For the text-containing cell, return its midpoint in [x, y] coordinate format. 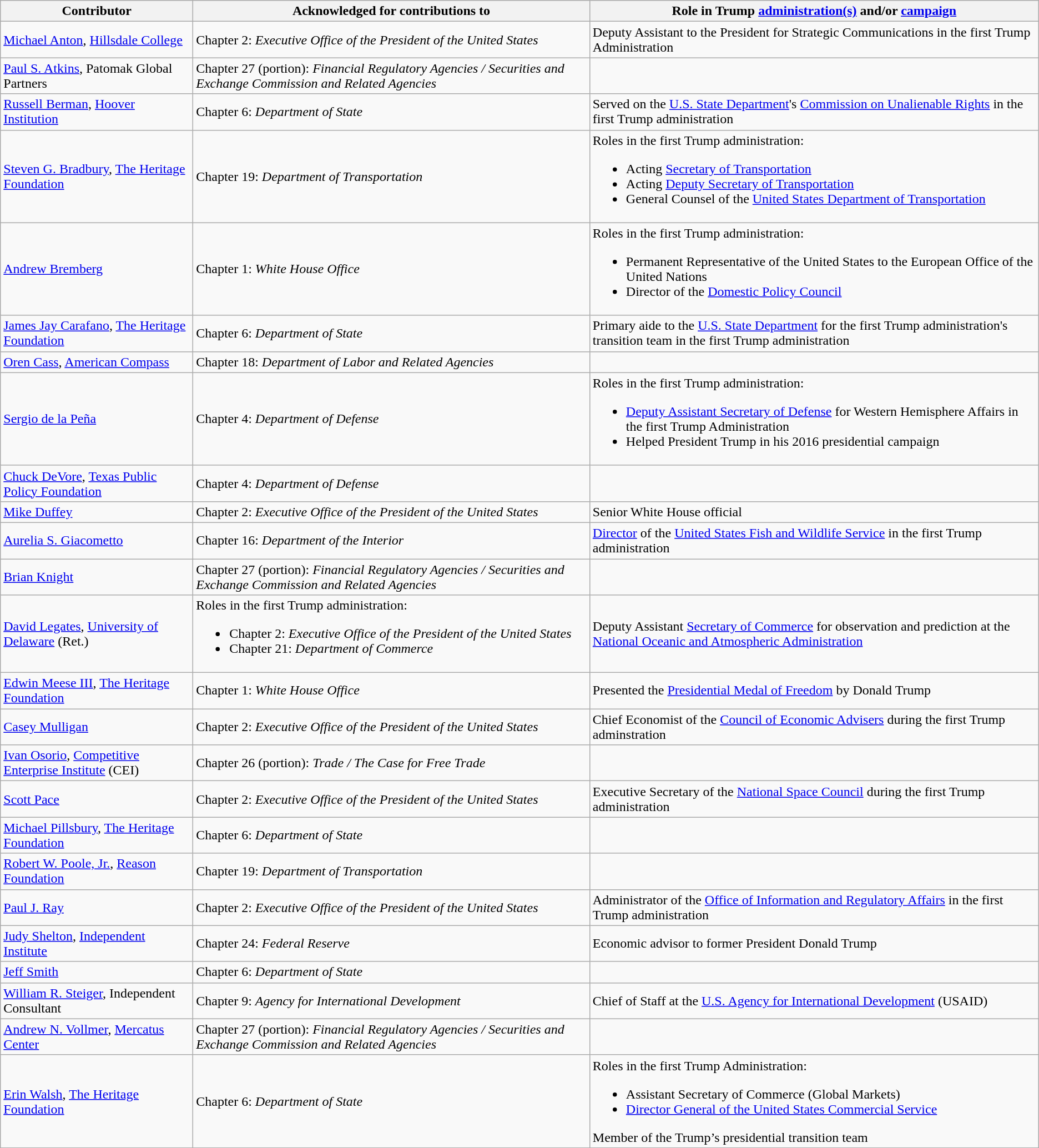
Andrew Bremberg [97, 269]
Senior White House official [814, 512]
Roles in the first Trump administration:Chapter 2: Executive Office of the President of the United StatesChapter 21: Department of Commerce [392, 634]
Economic advisor to former President Donald Trump [814, 944]
Chapter 24: Federal Reserve [392, 944]
Russell Berman, Hoover Institution [97, 112]
Paul J. Ray [97, 907]
Chapter 16: Department of the Interior [392, 541]
Executive Secretary of the National Space Council during the first Trump administration [814, 799]
Administrator of the Office of Information and Regulatory Affairs in the first Trump administration [814, 907]
Chief Economist of the Council of Economic Advisers during the first Trump adminstration [814, 727]
Steven G. Bradbury, The Heritage Foundation [97, 177]
Mike Duffey [97, 512]
Presented the Presidential Medal of Freedom by Donald Trump [814, 691]
Deputy Assistant to the President for Strategic Communications in the first Trump Administration [814, 40]
Edwin Meese III, The Heritage Foundation [97, 691]
Chief of Staff at the U.S. Agency for International Development (USAID) [814, 1000]
Paul S. Atkins, Patomak Global Partners [97, 75]
Served on the U.S. State Department's Commission on Unalienable Rights in the first Trump administration [814, 112]
Deputy Assistant Secretary of Commerce for observation and prediction at the National Oceanic and Atmospheric Administration [814, 634]
Ivan Osorio, Competitive Enterprise Institute (CEI) [97, 763]
Chuck DeVore, Texas Public Policy Foundation [97, 483]
Acknowledged for contributions to [392, 11]
Director of the United States Fish and Wildlife Service in the first Trump administration [814, 541]
Contributor [97, 11]
Judy Shelton, Independent Institute [97, 944]
James Jay Carafano, The Heritage Foundation [97, 333]
Aurelia S. Giacometto [97, 541]
David Legates, University of Delaware (Ret.) [97, 634]
Jeff Smith [97, 972]
Robert W. Poole, Jr., Reason Foundation [97, 872]
Chapter 26 (portion): Trade / The Case for Free Trade [392, 763]
Michael Anton, Hillsdale College [97, 40]
Sergio de la Peña [97, 419]
Erin Walsh, The Heritage Foundation [97, 1101]
Casey Mulligan [97, 727]
Michael Pillsbury, The Heritage Foundation [97, 835]
Oren Cass, American Compass [97, 362]
Chapter 9: Agency for International Development [392, 1000]
Chapter 18: Department of Labor and Related Agencies [392, 362]
Scott Pace [97, 799]
Role in Trump administration(s) and/or campaign [814, 11]
William R. Steiger, Independent Consultant [97, 1000]
Primary aide to the U.S. State Department for the first Trump administration's transition team in the first Trump administration [814, 333]
Brian Knight [97, 576]
Andrew N. Vollmer, Mercatus Center [97, 1037]
